Provide the [X, Y] coordinate of the cell's center where the given text is located.  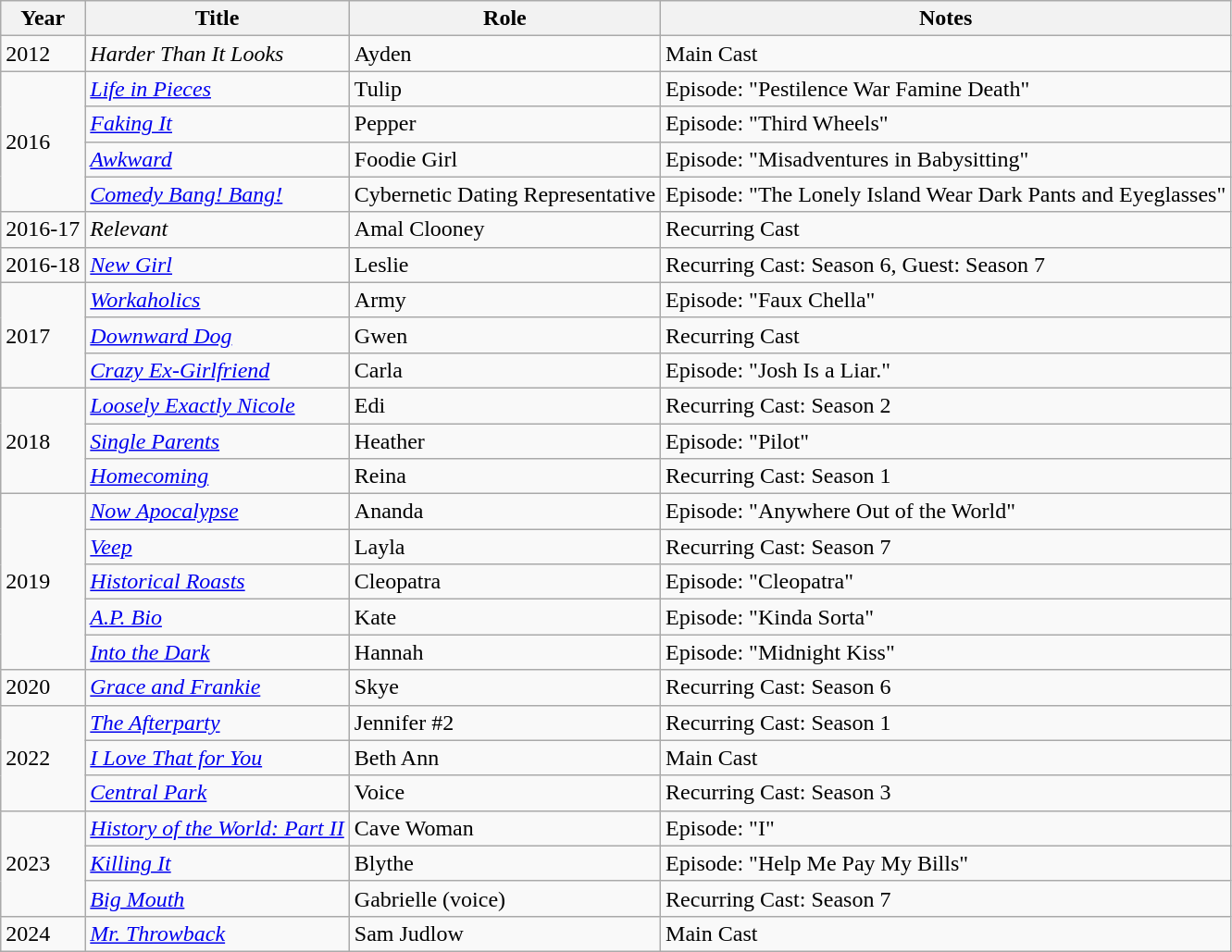
Year [43, 19]
Episode: "Third Wheels" [946, 124]
Pepper [504, 124]
A.P. Bio [217, 617]
2016 [43, 142]
Killing It [217, 863]
2018 [43, 440]
Tulip [504, 89]
Ananda [504, 512]
Homecoming [217, 476]
Recurring Cast: Season 3 [946, 793]
Big Mouth [217, 898]
Foodie Girl [504, 159]
Episode: "Anywhere Out of the World" [946, 512]
Recurring Cast: Season 2 [946, 405]
Relevant [217, 229]
Carla [504, 370]
Recurring Cast: Season 6 [946, 687]
Workaholics [217, 300]
Title [217, 19]
Leslie [504, 265]
2024 [43, 933]
Cave Woman [504, 828]
Crazy Ex-Girlfriend [217, 370]
The Afterparty [217, 723]
Episode: "The Lonely Island Wear Dark Pants and Eyeglasses" [946, 194]
Heather [504, 441]
Central Park [217, 793]
Mr. Throwback [217, 933]
Episode: "Faux Chella" [946, 300]
Sam Judlow [504, 933]
Army [504, 300]
Downward Dog [217, 335]
Blythe [504, 863]
Amal Clooney [504, 229]
Gabrielle (voice) [504, 898]
Veep [217, 547]
Loosely Exactly Nicole [217, 405]
2017 [43, 335]
2012 [43, 54]
Skye [504, 687]
Episode: "Kinda Sorta" [946, 617]
Harder Than It Looks [217, 54]
Episode: "Josh Is a Liar." [946, 370]
2023 [43, 863]
Grace and Frankie [217, 687]
New Girl [217, 265]
2019 [43, 582]
Recurring Cast: Season 6, Guest: Season 7 [946, 265]
Comedy Bang! Bang! [217, 194]
Episode: "I" [946, 828]
Episode: "Midnight Kiss" [946, 652]
Historical Roasts [217, 582]
Faking It [217, 124]
Voice [504, 793]
2020 [43, 687]
Episode: "Cleopatra" [946, 582]
Hannah [504, 652]
Reina [504, 476]
2016-18 [43, 265]
I Love That for You [217, 758]
Episode: "Misadventures in Babysitting" [946, 159]
Beth Ann [504, 758]
Awkward [217, 159]
Episode: "Pestilence War Famine Death" [946, 89]
Single Parents [217, 441]
Life in Pieces [217, 89]
Ayden [504, 54]
Gwen [504, 335]
2022 [43, 758]
Episode: "Pilot" [946, 441]
History of the World: Part II [217, 828]
Kate [504, 617]
Layla [504, 547]
Edi [504, 405]
Into the Dark [217, 652]
Cleopatra [504, 582]
Episode: "Help Me Pay My Bills" [946, 863]
Now Apocalypse [217, 512]
2016-17 [43, 229]
Cybernetic Dating Representative [504, 194]
Jennifer #2 [504, 723]
Notes [946, 19]
Role [504, 19]
